Return the [X, Y] coordinate for the center point of the cell that contains the specified text.  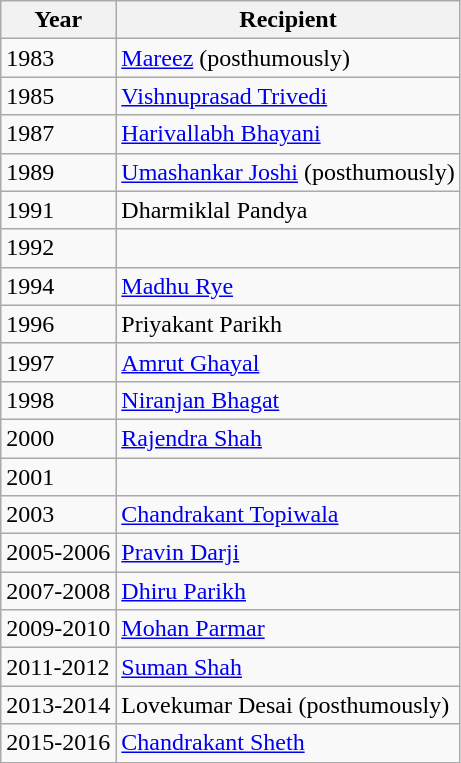
2005-2006 [58, 553]
1997 [58, 362]
Pravin Darji [288, 553]
1998 [58, 400]
Madhu Rye [288, 286]
2009-2010 [58, 629]
2000 [58, 438]
Dhiru Parikh [288, 591]
1987 [58, 134]
Umashankar Joshi (posthumously) [288, 172]
Chandrakant Sheth [288, 743]
2001 [58, 477]
Dharmiklal Pandya [288, 210]
2013-2014 [58, 705]
Mareez (posthumously) [288, 58]
2011-2012 [58, 667]
1994 [58, 286]
1989 [58, 172]
Year [58, 20]
Recipient [288, 20]
1983 [58, 58]
Priyakant Parikh [288, 324]
1991 [58, 210]
1996 [58, 324]
1985 [58, 96]
2007-2008 [58, 591]
Chandrakant Topiwala [288, 515]
Rajendra Shah [288, 438]
1992 [58, 248]
Suman Shah [288, 667]
2015-2016 [58, 743]
Amrut Ghayal [288, 362]
Harivallabh Bhayani [288, 134]
Niranjan Bhagat [288, 400]
Lovekumar Desai (posthumously) [288, 705]
Mohan Parmar [288, 629]
Vishnuprasad Trivedi [288, 96]
2003 [58, 515]
